Output the [X, Y] coordinate of the center of the cell containing the given text.  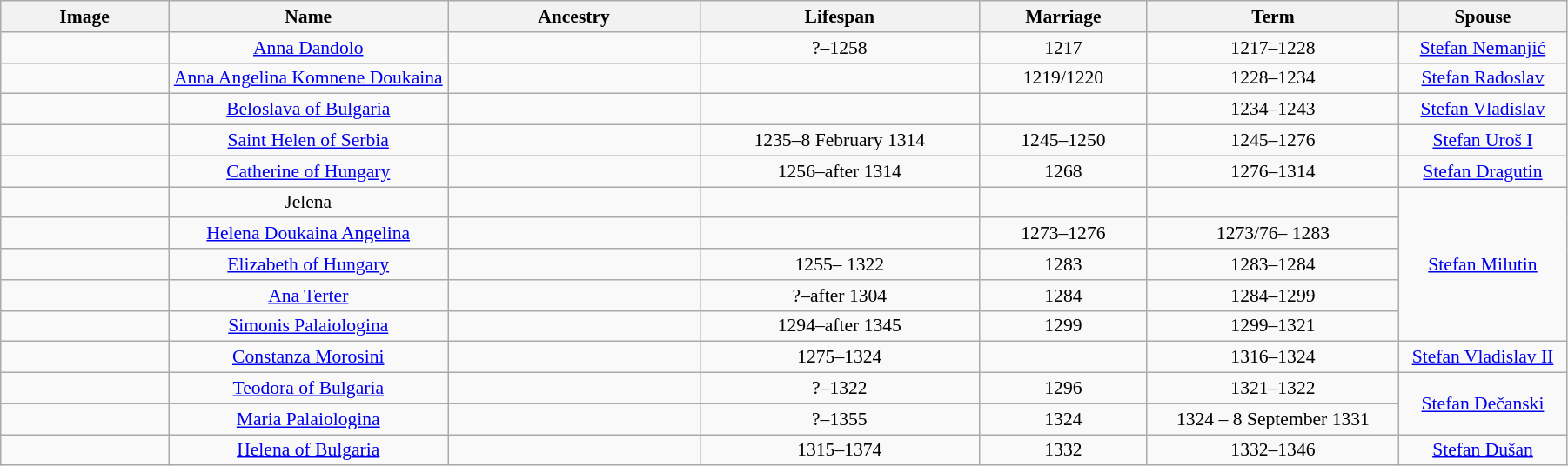
Stefan Dragutin [1483, 171]
Stefan Milutin [1483, 264]
1296 [1063, 389]
1273–1276 [1063, 234]
Catherine of Hungary [308, 171]
Helena of Bulgaria [308, 450]
1256–after 1314 [839, 171]
Anna Dandolo [308, 48]
Anna Angelina Komnene Doukaina [308, 78]
1255– 1322 [839, 264]
Simonis Palaiologina [308, 326]
Ancestry [574, 17]
?–after 1304 [839, 296]
Constanza Morosini [308, 357]
1284–1299 [1272, 296]
Maria Palaiologina [308, 419]
Lifespan [839, 17]
?–1258 [839, 48]
1276–1314 [1272, 171]
1284 [1063, 296]
1324 – 8 September 1331 [1272, 419]
Term [1272, 17]
1283–1284 [1272, 264]
1316–1324 [1272, 357]
1217 [1063, 48]
Marriage [1063, 17]
Jelena [308, 203]
Teodora of Bulgaria [308, 389]
Beloslava of Bulgaria [308, 110]
1283 [1063, 264]
1245–1250 [1063, 141]
1294–after 1345 [839, 326]
1332 [1063, 450]
1332–1346 [1272, 450]
1275–1324 [839, 357]
1268 [1063, 171]
?–1355 [839, 419]
1228–1234 [1272, 78]
Stefan Dečanski [1483, 403]
Stefan Vladislav II [1483, 357]
1217–1228 [1272, 48]
Stefan Radoslav [1483, 78]
1235–8 February 1314 [839, 141]
Image [85, 17]
1315–1374 [839, 450]
Spouse [1483, 17]
Elizabeth of Hungary [308, 264]
1324 [1063, 419]
1273/76– 1283 [1272, 234]
Saint Helen of Serbia [308, 141]
?–1322 [839, 389]
1321–1322 [1272, 389]
1245–1276 [1272, 141]
1219/1220 [1063, 78]
1234–1243 [1272, 110]
Stefan Nemanjić [1483, 48]
1299–1321 [1272, 326]
Stefan Uroš I [1483, 141]
Stefan Vladislav [1483, 110]
Helena Doukaina Angelina [308, 234]
Ana Terter [308, 296]
Stefan Dušan [1483, 450]
1299 [1063, 326]
Name [308, 17]
